Capture the cell that displays the provided text and extract its [X, Y] central coordinate. 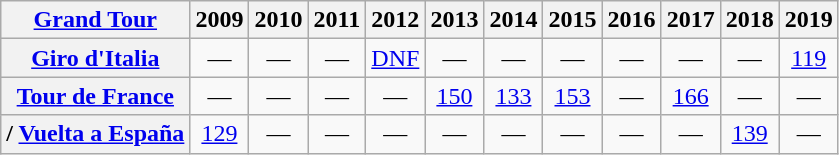
2019 [808, 20]
/ Vuelta a España [96, 134]
166 [690, 96]
2014 [514, 20]
119 [808, 58]
Giro d'Italia [96, 58]
2015 [572, 20]
2018 [750, 20]
2012 [396, 20]
DNF [396, 58]
129 [220, 134]
Grand Tour [96, 20]
2010 [278, 20]
2016 [632, 20]
2009 [220, 20]
2017 [690, 20]
2011 [337, 20]
133 [514, 96]
Tour de France [96, 96]
150 [454, 96]
139 [750, 134]
2013 [454, 20]
153 [572, 96]
